Locate the cell with the specified text and output its (X, Y) center coordinate. 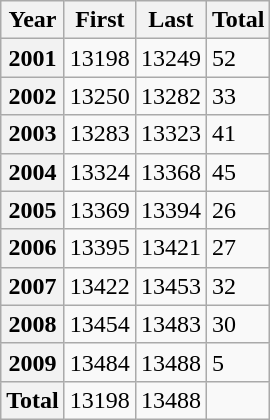
2005 (33, 210)
2001 (33, 58)
13282 (170, 96)
41 (238, 134)
13323 (170, 134)
First (100, 20)
13324 (100, 172)
45 (238, 172)
13250 (100, 96)
13483 (170, 324)
2007 (33, 286)
2004 (33, 172)
13421 (170, 248)
5 (238, 362)
33 (238, 96)
2008 (33, 324)
2006 (33, 248)
13454 (100, 324)
13453 (170, 286)
26 (238, 210)
2003 (33, 134)
13249 (170, 58)
13394 (170, 210)
13369 (100, 210)
30 (238, 324)
Last (170, 20)
52 (238, 58)
13422 (100, 286)
13395 (100, 248)
32 (238, 286)
13283 (100, 134)
2002 (33, 96)
2009 (33, 362)
27 (238, 248)
13368 (170, 172)
Year (33, 20)
13484 (100, 362)
